Pinpoint the cell where the given text exists, returning its [x, y] midpoint coordinate. 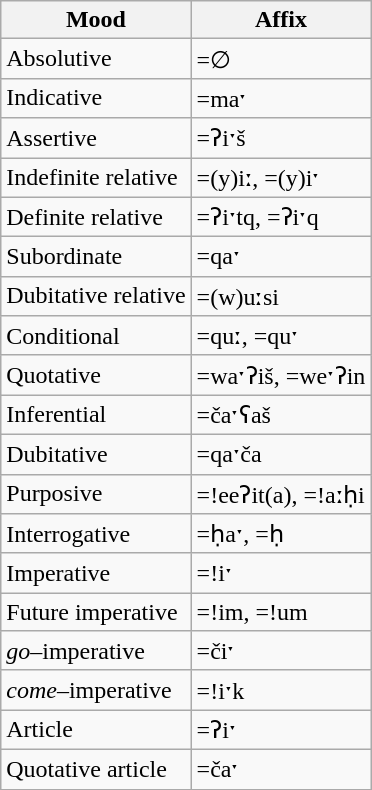
=!im, =!um [281, 612]
=!iˑ [281, 573]
Quotative [96, 375]
Dubitative relative [96, 296]
=quː, =quˑ [281, 336]
=ʔiˑ [281, 730]
Purposive [96, 494]
Interrogative [96, 534]
=čaˑ [281, 769]
=waˑʔiš, =weˑʔin [281, 375]
Article [96, 730]
Future imperative [96, 612]
=(y)iː, =(y)iˑ [281, 178]
=maˑ [281, 98]
Absolutive [96, 59]
Subordinate [96, 257]
Conditional [96, 336]
=qaˑ [281, 257]
Affix [281, 20]
=!iˑk [281, 690]
go–imperative [96, 651]
=!eeʔit(a), =!aːḥi [281, 494]
=ḥaˑ, =ḥ [281, 534]
Indefinite relative [96, 178]
Imperative [96, 573]
Definite relative [96, 217]
=qaˑča [281, 454]
Assertive [96, 138]
=∅ [281, 59]
Mood [96, 20]
Indicative [96, 98]
Inferential [96, 415]
=ʔiˑtq, =ʔiˑq [281, 217]
Quotative article [96, 769]
=ʔiˑš [281, 138]
=čaˑʕaš [281, 415]
=čiˑ [281, 651]
come–imperative [96, 690]
=(w)uːsi [281, 296]
Dubitative [96, 454]
